Identify which cell holds the provided text, then report its (X, Y) central coordinate. 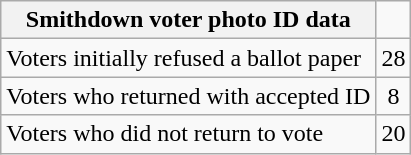
Voters initially refused a ballot paper (188, 58)
8 (394, 96)
Smithdown voter photo ID data (188, 20)
28 (394, 58)
Voters who returned with accepted ID (188, 96)
Voters who did not return to vote (188, 134)
20 (394, 134)
